Provide the [x, y] coordinate of the cell's center where the given text is located.  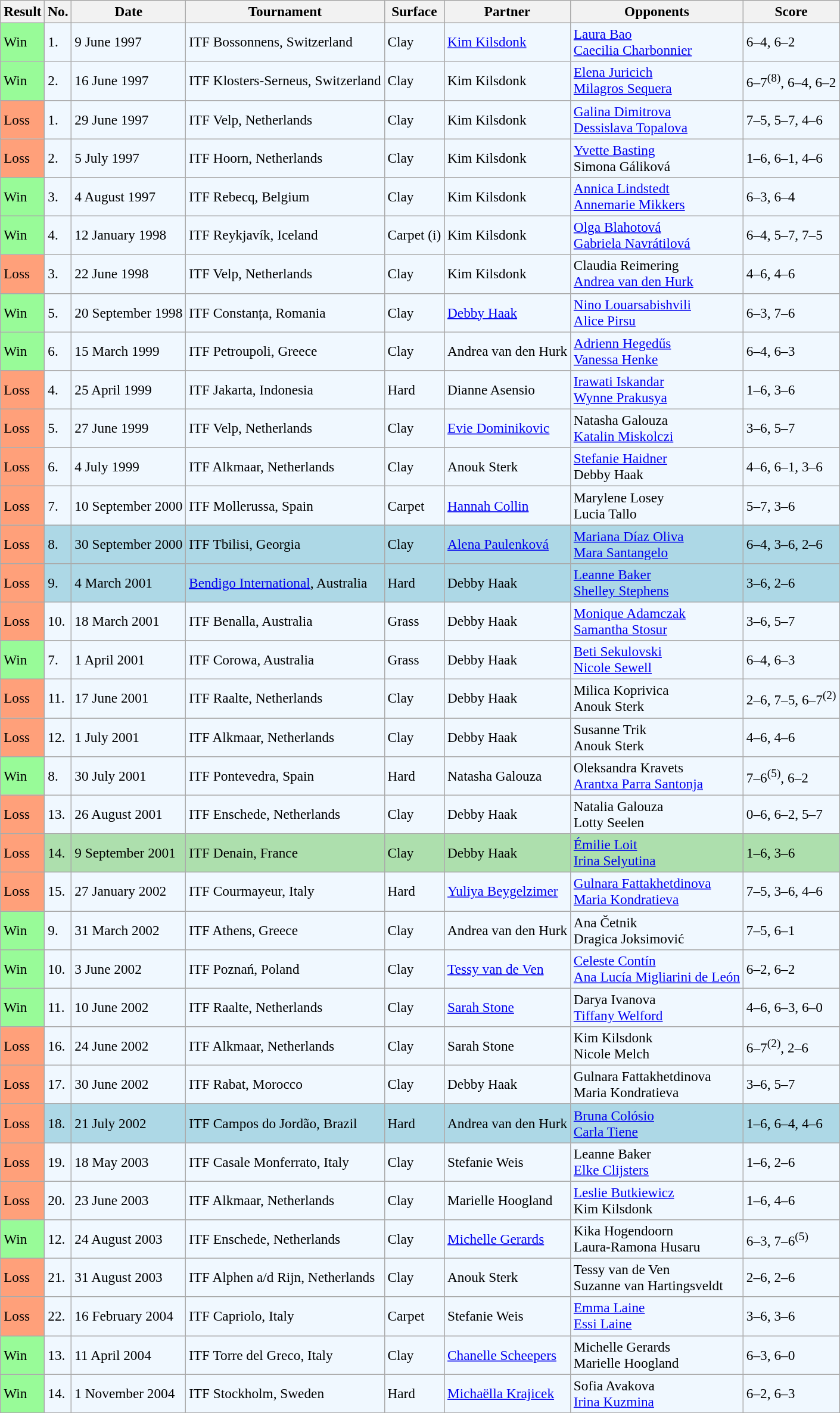
22. [58, 1316]
18 March 2001 [129, 621]
7–5, 5–7, 4–6 [791, 119]
6–4, 3–6, 2–6 [791, 544]
Date [129, 11]
ITF Capriolo, Italy [285, 1316]
6–3, 7–6(5) [791, 1238]
Annica Lindstedt Annemarie Mikkers [657, 197]
1 November 2004 [129, 1393]
Irawati Iskandar Wynne Prakusya [657, 390]
Natalia Galouza Lotty Seelen [657, 814]
Evie Dominikovic [508, 428]
ITF Hoorn, Netherlands [285, 157]
Dianne Asensio [508, 390]
Tournament [285, 11]
3 June 2002 [129, 969]
6–3, 6–4 [791, 197]
Claudia Reimering Andrea van den Hurk [657, 274]
Beti Sekulovski Nicole Sewell [657, 660]
15 March 1999 [129, 350]
6–3, 6–0 [791, 1355]
Susanne Trik Anouk Sterk [657, 737]
4 August 1997 [129, 197]
12 January 1998 [129, 235]
Emma Laine Essi Laine [657, 1316]
Olga Blahotová Gabriela Navrátilová [657, 235]
Hannah Collin [508, 505]
7–5, 3–6, 4–6 [791, 892]
30 September 2000 [129, 544]
6–7(8), 6–4, 6–2 [791, 81]
4–6, 6–1, 3–6 [791, 467]
Émilie Loit Irina Selyutina [657, 852]
Michaëlla Krajicek [508, 1393]
Oleksandra Kravets Arantxa Parra Santonja [657, 776]
20. [58, 1200]
16. [58, 1045]
Bruna Colósio Carla Tiene [657, 1123]
Kika Hogendoorn Laura-Ramona Husaru [657, 1238]
Result [23, 11]
6–2, 6–2 [791, 969]
18. [58, 1123]
11 April 2004 [129, 1355]
Tessy van de Ven Suzanne van Hartingsveldt [657, 1278]
4 March 2001 [129, 583]
Tessy van de Ven [508, 969]
Michelle Gerards [508, 1238]
ITF Rebecq, Belgium [285, 197]
25 April 1999 [129, 390]
Bendigo International, Australia [285, 583]
Yuliya Beygelzimer [508, 892]
ITF Reykjavík, Iceland [285, 235]
Celeste Contín Ana Lucía Migliarini de León [657, 969]
Partner [508, 11]
ITF Rabat, Morocco [285, 1085]
19. [58, 1162]
Galina Dimitrova Dessislava Topalova [657, 119]
Leanne Baker Shelley Stephens [657, 583]
Darya Ivanova Tiffany Welford [657, 1007]
0–6, 6–2, 5–7 [791, 814]
ITF Torre del Greco, Italy [285, 1355]
2–6, 7–5, 6–7(2) [791, 698]
Nino Louarsabishvili Alice Pirsu [657, 312]
6–2, 6–3 [791, 1393]
10 September 2000 [129, 505]
Kim Kilsdonk Nicole Melch [657, 1045]
ITF Poznań, Poland [285, 969]
Michelle Gerards Marielle Hoogland [657, 1355]
24 June 2002 [129, 1045]
7–5, 6–1 [791, 930]
Leanne Baker Elke Clijsters [657, 1162]
ITF Tbilisi, Georgia [285, 544]
ITF Denain, France [285, 852]
9 June 1997 [129, 42]
6–7(2), 2–6 [791, 1045]
30 June 2002 [129, 1085]
Surface [415, 11]
21 July 2002 [129, 1123]
ITF Bossonnens, Switzerland [285, 42]
17. [58, 1085]
Alena Paulenková [508, 544]
ITF Athens, Greece [285, 930]
Chanelle Scheepers [508, 1355]
ITF Klosters-Serneus, Switzerland [285, 81]
ITF Petroupoli, Greece [285, 350]
6–4, 5–7, 7–5 [791, 235]
ITF Constanța, Romania [285, 312]
Natasha Galouza Katalin Miskolczi [657, 428]
Yvette Basting Simona Gáliková [657, 157]
1–6, 6–4, 4–6 [791, 1123]
16 June 1997 [129, 81]
9 September 2001 [129, 852]
Score [791, 11]
17 June 2001 [129, 698]
1–6, 2–6 [791, 1162]
5 July 1997 [129, 157]
29 June 1997 [129, 119]
26 August 2001 [129, 814]
7–6(5), 6–2 [791, 776]
ITF Casale Monferrato, Italy [285, 1162]
31 August 2003 [129, 1278]
ITF Jakarta, Indonesia [285, 390]
2–6, 2–6 [791, 1278]
15. [58, 892]
ITF Campos do Jordão, Brazil [285, 1123]
Ana Četnik Dragica Joksimović [657, 930]
Elena Juricich Milagros Sequera [657, 81]
ITF Benalla, Australia [285, 621]
6–3, 7–6 [791, 312]
3–6, 2–6 [791, 583]
10 June 2002 [129, 1007]
ITF Alphen a/d Rijn, Netherlands [285, 1278]
3–6, 3–6 [791, 1316]
16 February 2004 [129, 1316]
ITF Courmayeur, Italy [285, 892]
27 June 1999 [129, 428]
Sofia Avakova Irina Kuzmina [657, 1393]
Marielle Hoogland [508, 1200]
Leslie Butkiewicz Kim Kilsdonk [657, 1200]
ITF Mollerussa, Spain [285, 505]
21. [58, 1278]
22 June 1998 [129, 274]
23 June 2003 [129, 1200]
Laura Bao Caecilia Charbonnier [657, 42]
27 January 2002 [129, 892]
ITF Corowa, Australia [285, 660]
1 April 2001 [129, 660]
24 August 2003 [129, 1238]
Adrienn Hegedűs Vanessa Henke [657, 350]
5–7, 3–6 [791, 505]
30 July 2001 [129, 776]
1–6, 4–6 [791, 1200]
Mariana Díaz Oliva Mara Santangelo [657, 544]
Monique Adamczak Samantha Stosur [657, 621]
ITF Stockholm, Sweden [285, 1393]
4–6, 6–3, 6–0 [791, 1007]
1 July 2001 [129, 737]
Opponents [657, 11]
Milica Koprivica Anouk Sterk [657, 698]
6–4, 6–2 [791, 42]
20 September 1998 [129, 312]
18 May 2003 [129, 1162]
No. [58, 11]
ITF Pontevedra, Spain [285, 776]
4 July 1999 [129, 467]
Natasha Galouza [508, 776]
Carpet (i) [415, 235]
31 March 2002 [129, 930]
Marylene Losey Lucia Tallo [657, 505]
Stefanie Haidner Debby Haak [657, 467]
1–6, 6–1, 4–6 [791, 157]
